Capture the cell that displays the provided text and extract its [x, y] central coordinate. 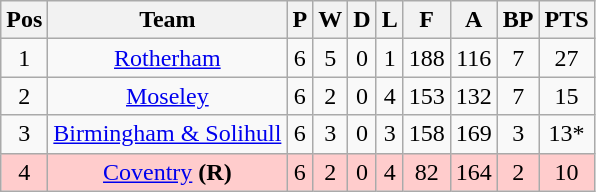
116 [474, 58]
F [426, 20]
Pos [24, 20]
PTS [566, 20]
W [330, 20]
82 [426, 172]
L [390, 20]
BP [518, 20]
5 [330, 58]
132 [474, 96]
15 [566, 96]
10 [566, 172]
P [300, 20]
153 [426, 96]
27 [566, 58]
Coventry (R) [168, 172]
164 [474, 172]
Birmingham & Solihull [168, 134]
188 [426, 58]
Rotherham [168, 58]
169 [474, 134]
Moseley [168, 96]
A [474, 20]
D [362, 20]
Team [168, 20]
158 [426, 134]
13* [566, 134]
